Detect which cell encompasses the target text, then output its [X, Y] center coordinate. 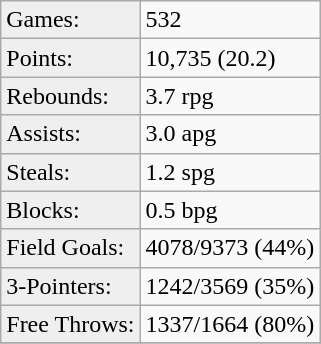
0.5 bpg [230, 210]
532 [230, 20]
Rebounds: [70, 96]
Free Throws: [70, 324]
10,735 (20.2) [230, 58]
Field Goals: [70, 248]
1242/3569 (35%) [230, 286]
Games: [70, 20]
Points: [70, 58]
Assists: [70, 134]
Blocks: [70, 210]
1.2 spg [230, 172]
Steals: [70, 172]
4078/9373 (44%) [230, 248]
1337/1664 (80%) [230, 324]
3.0 apg [230, 134]
3-Pointers: [70, 286]
3.7 rpg [230, 96]
